Extract the (X, Y) coordinate from the center of the cell holding the provided text.  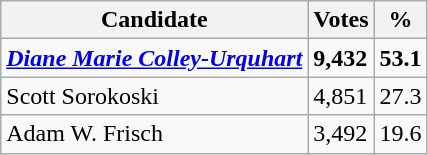
Votes (341, 20)
53.1 (400, 58)
4,851 (341, 96)
Diane Marie Colley-Urquhart (154, 58)
% (400, 20)
Scott Sorokoski (154, 96)
9,432 (341, 58)
Adam W. Frisch (154, 134)
3,492 (341, 134)
Candidate (154, 20)
27.3 (400, 96)
19.6 (400, 134)
